Find where the given text appears and provide that cell's center as (X, Y) coordinate. 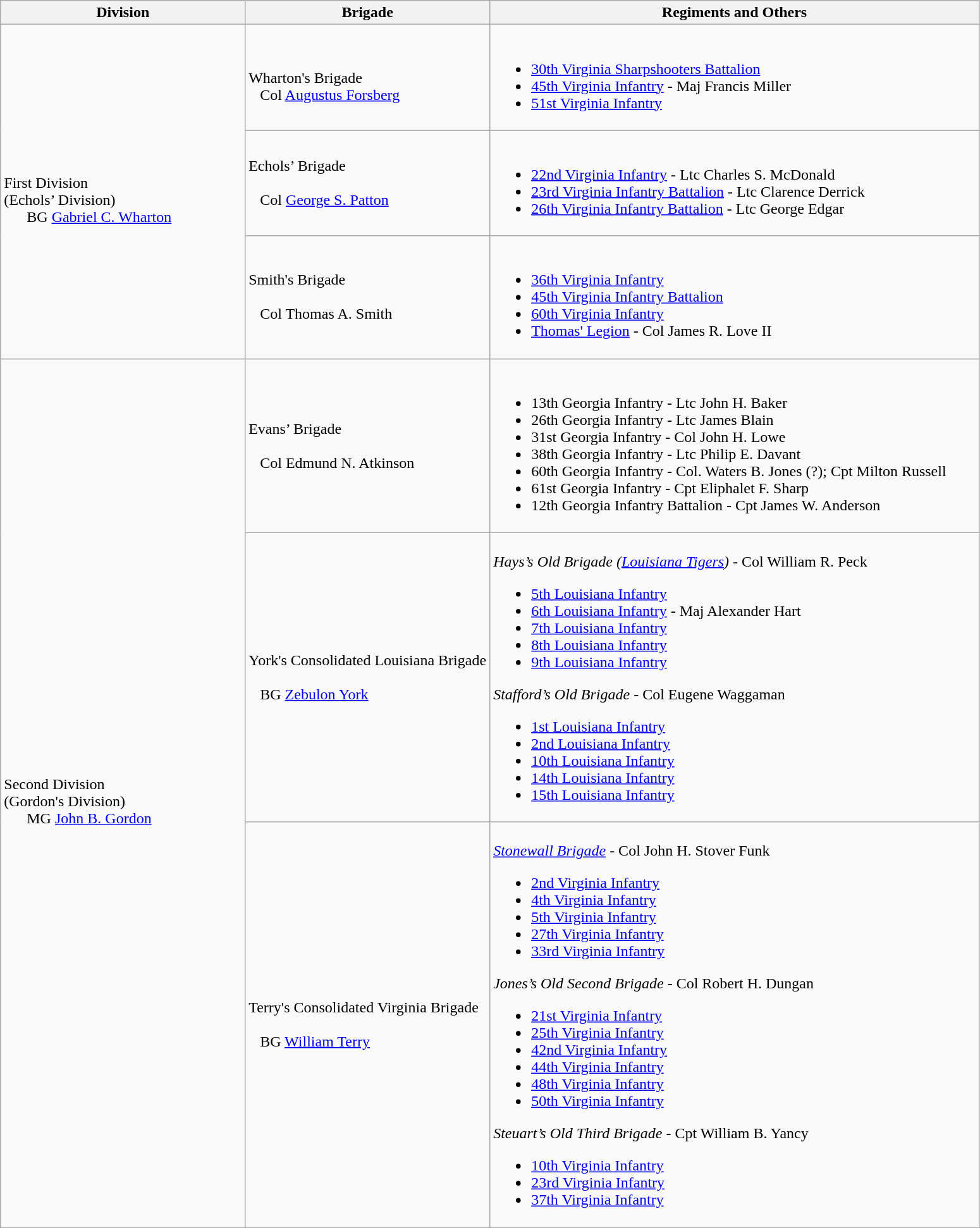
First Division (Echols’ Division) BG Gabriel C. Wharton (123, 192)
Terry's Consolidated Virginia Brigade BG William Terry (368, 1024)
Smith's Brigade Col Thomas A. Smith (368, 297)
Division (123, 13)
Regiments and Others (735, 13)
York's Consolidated Louisiana Brigade BG Zebulon York (368, 677)
Brigade (368, 13)
Second Division (Gordon's Division) MG John B. Gordon (123, 793)
Echols’ Brigade Col George S. Patton (368, 183)
30th Virginia Sharpshooters Battalion45th Virginia Infantry - Maj Francis Miller51st Virginia Infantry (735, 77)
Wharton's Brigade Col Augustus Forsberg (368, 77)
Evans’ Brigade Col Edmund N. Atkinson (368, 445)
36th Virginia Infantry45th Virginia Infantry Battalion60th Virginia InfantryThomas' Legion - Col James R. Love II (735, 297)
